Pinpoint the cell where the given text exists, returning its (X, Y) midpoint coordinate. 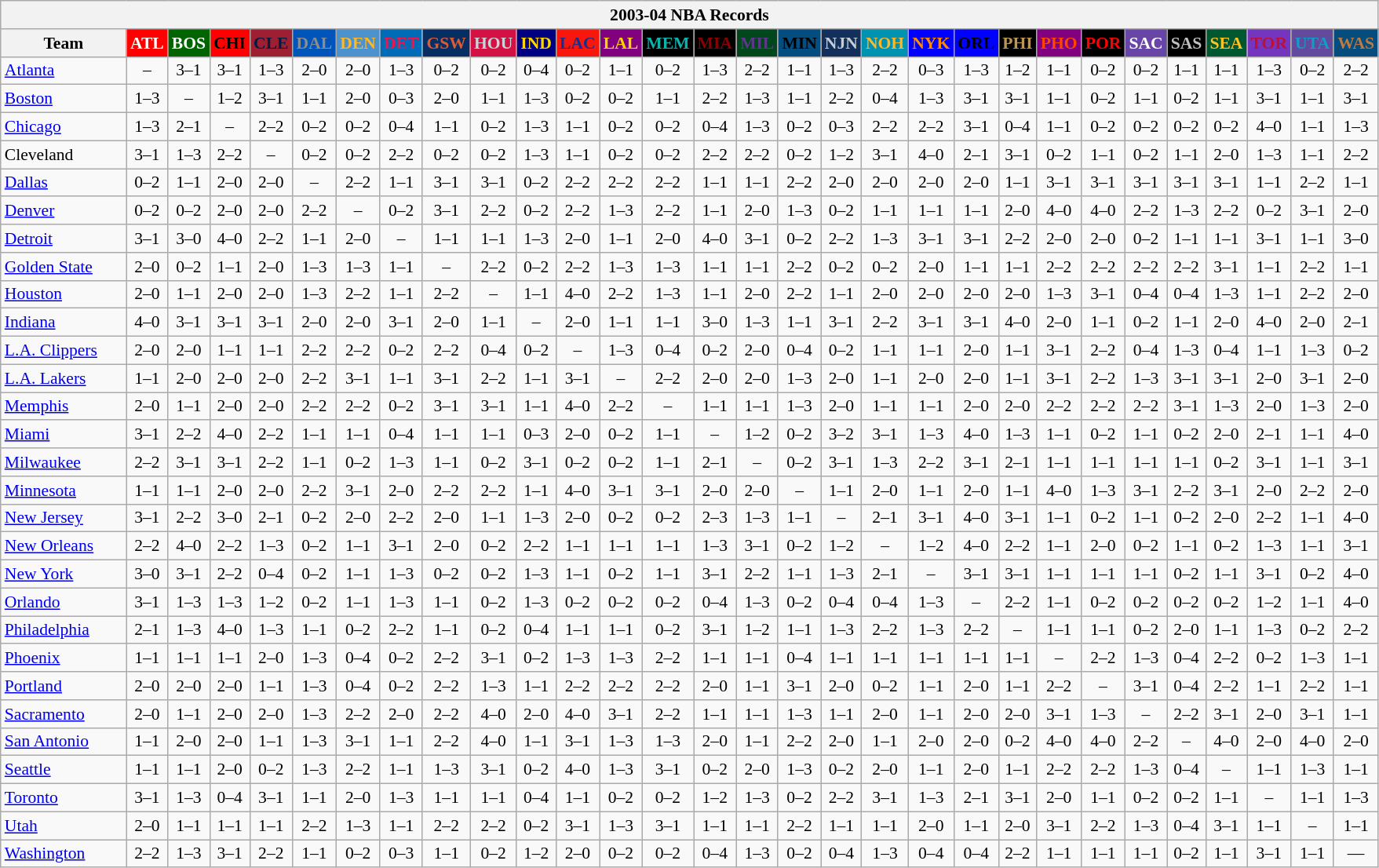
San Antonio (64, 742)
Orlando (64, 602)
PHI (1017, 43)
Toronto (64, 798)
GSW (446, 43)
ATL (148, 43)
MEM (667, 43)
ORL (976, 43)
L.A. Clippers (64, 351)
Milwaukee (64, 462)
SAC (1146, 43)
Sacramento (64, 714)
MIN (799, 43)
DAL (315, 43)
Utah (64, 826)
WAS (1356, 43)
NOH (885, 43)
DEN (358, 43)
Minnesota (64, 491)
Seattle (64, 770)
New York (64, 574)
SAS (1187, 43)
LAL (622, 43)
BOS (188, 43)
New Orleans (64, 546)
CHI (229, 43)
2–3 (715, 518)
Dallas (64, 183)
LAC (578, 43)
IND (536, 43)
TOR (1270, 43)
Detroit (64, 239)
Indiana (64, 323)
Houston (64, 294)
Boston (64, 99)
SEA (1226, 43)
Chicago (64, 127)
2003-04 NBA Records (689, 15)
POR (1104, 43)
DET (402, 43)
Washington (64, 854)
Denver (64, 211)
Portland (64, 686)
MIL (757, 43)
Memphis (64, 407)
UTA (1312, 43)
L.A. Lakers (64, 378)
New Jersey (64, 518)
HOU (493, 43)
Miami (64, 435)
Team (64, 43)
3–2 (841, 435)
NYK (931, 43)
PHO (1060, 43)
Phoenix (64, 658)
CLE (272, 43)
NJN (841, 43)
Cleveland (64, 155)
MIA (715, 43)
Golden State (64, 267)
Philadelphia (64, 630)
Atlanta (64, 71)
— (1356, 854)
